Scan for the cell matching the given text and deliver its (X, Y) coordinate at center. 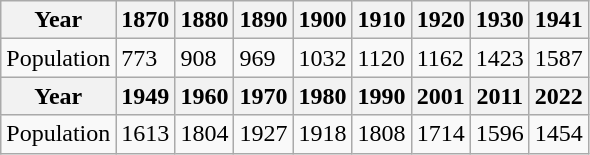
1587 (558, 58)
1454 (558, 134)
969 (264, 58)
1120 (382, 58)
1032 (322, 58)
1980 (322, 96)
1162 (440, 58)
908 (204, 58)
1920 (440, 20)
1970 (264, 96)
1880 (204, 20)
1890 (264, 20)
1596 (500, 134)
1808 (382, 134)
1949 (146, 96)
1613 (146, 134)
2022 (558, 96)
2011 (500, 96)
1927 (264, 134)
1990 (382, 96)
1910 (382, 20)
1918 (322, 134)
1960 (204, 96)
1870 (146, 20)
1423 (500, 58)
1930 (500, 20)
1941 (558, 20)
773 (146, 58)
1714 (440, 134)
1900 (322, 20)
2001 (440, 96)
1804 (204, 134)
